Return the (X, Y) coordinate for the center point of the cell that contains the specified text.  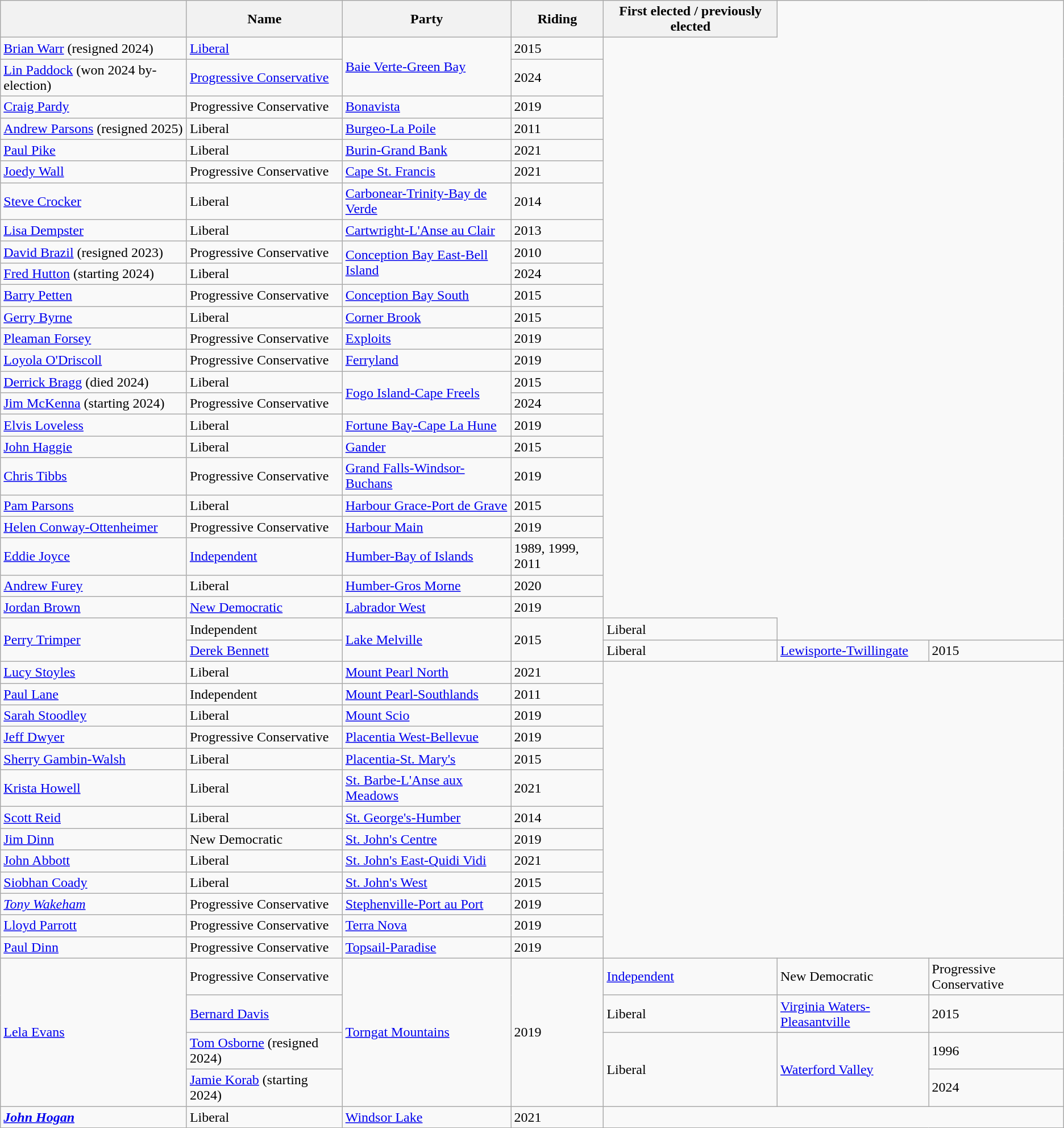
Windsor Lake (426, 1117)
Bonavista (426, 107)
Fortune Bay-Cape La Hune (426, 425)
Placentia-St. Mary's (426, 759)
Mount Scio (426, 716)
Chris Tibbs (94, 476)
Carbonear-Trinity-Bay de Verde (426, 201)
Lela Evans (94, 1032)
Pleaman Forsey (94, 339)
St. John's Centre (426, 839)
Burin-Grand Bank (426, 150)
Conception Bay East-Bell Island (426, 263)
Steve Crocker (94, 201)
Cape St. Francis (426, 172)
John Hogan (94, 1117)
Gerry Byrne (94, 317)
Loyola O'Driscoll (94, 360)
Krista Howell (94, 788)
Lin Paddock (won 2024 by-election) (94, 77)
Topsail-Paradise (426, 947)
Jeff Dwyer (94, 737)
John Haggie (94, 447)
David Brazil (resigned 2023) (94, 252)
Stephenville-Port au Port (426, 904)
Derek Bennett (264, 650)
Scott Reid (94, 818)
Ferryland (426, 360)
Jim McKenna (starting 2024) (94, 404)
Jordan Brown (94, 607)
Mount Pearl-Southlands (426, 694)
Harbour Grace-Port de Grave (426, 505)
St. John's East-Quidi Vidi (426, 861)
Terra Nova (426, 926)
Eddie Joyce (94, 556)
First elected / previously elected (691, 19)
Jim Dinn (94, 839)
Party (426, 19)
Humber-Bay of Islands (426, 556)
Baie Verte-Green Bay (426, 67)
Burgeo-La Poile (426, 128)
Pam Parsons (94, 505)
Paul Lane (94, 694)
Waterford Valley (854, 1069)
Tom Osborne (resigned 2024) (264, 1051)
Sherry Gambin-Walsh (94, 759)
Virginia Waters-Pleasantville (854, 1013)
Gander (426, 447)
Lucy Stoyles (94, 672)
2020 (557, 586)
Riding (557, 19)
Mount Pearl North (426, 672)
Andrew Parsons (resigned 2025) (94, 128)
Barry Petten (94, 295)
Corner Brook (426, 317)
Lloyd Parrott (94, 926)
Paul Dinn (94, 947)
1989, 1999, 2011 (557, 556)
Helen Conway-Ottenheimer (94, 527)
Conception Bay South (426, 295)
1996 (996, 1051)
St. Barbe-L'Anse aux Meadows (426, 788)
Derrick Bragg (died 2024) (94, 382)
St. John's West (426, 882)
2013 (557, 230)
Brian Warr (resigned 2024) (94, 48)
Fogo Island-Cape Freels (426, 393)
Lake Melville (426, 640)
Joedy Wall (94, 172)
Andrew Furey (94, 586)
Paul Pike (94, 150)
Tony Wakeham (94, 904)
Harbour Main (426, 527)
Siobhan Coady (94, 882)
Craig Pardy (94, 107)
Labrador West (426, 607)
Grand Falls-Windsor-Buchans (426, 476)
Cartwright-L'Anse au Clair (426, 230)
Torngat Mountains (426, 1032)
Fred Hutton (starting 2024) (94, 273)
2010 (557, 252)
Humber-Gros Morne (426, 586)
St. George's-Humber (426, 818)
Bernard Davis (264, 1013)
Perry Trimper (94, 640)
Jamie Korab (starting 2024) (264, 1087)
Placentia West-Bellevue (426, 737)
Elvis Loveless (94, 425)
Name (264, 19)
Lewisporte-Twillingate (854, 650)
John Abbott (94, 861)
Sarah Stoodley (94, 716)
Lisa Dempster (94, 230)
Exploits (426, 339)
